Scan for the cell matching the given text and deliver its (x, y) coordinate at center. 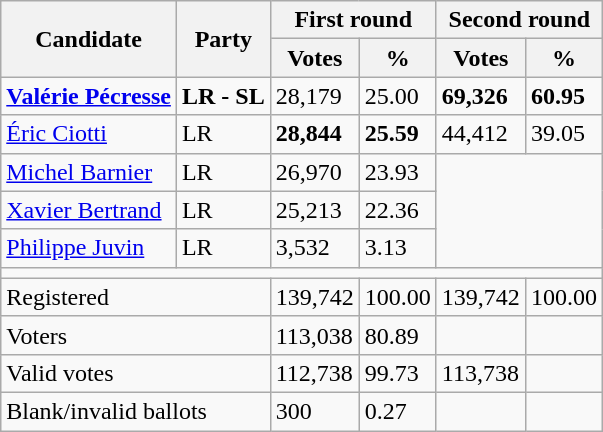
80.89 (398, 335)
28,179 (314, 96)
Registered (136, 297)
113,738 (480, 373)
69,326 (480, 96)
28,844 (314, 134)
25,213 (314, 210)
LR - SL (223, 96)
22.36 (398, 210)
Voters (136, 335)
3,532 (314, 248)
0.27 (398, 411)
25.59 (398, 134)
300 (314, 411)
113,038 (314, 335)
112,738 (314, 373)
Candidate (89, 39)
Valérie Pécresse (89, 96)
44,412 (480, 134)
25.00 (398, 96)
First round (353, 20)
Valid votes (136, 373)
39.05 (564, 134)
Second round (519, 20)
99.73 (398, 373)
Éric Ciotti (89, 134)
Party (223, 39)
23.93 (398, 172)
3.13 (398, 248)
Philippe Juvin (89, 248)
60.95 (564, 96)
26,970 (314, 172)
Blank/invalid ballots (136, 411)
Michel Barnier (89, 172)
Xavier Bertrand (89, 210)
